Return the [x, y] coordinate for the center point of the cell that contains the specified text.  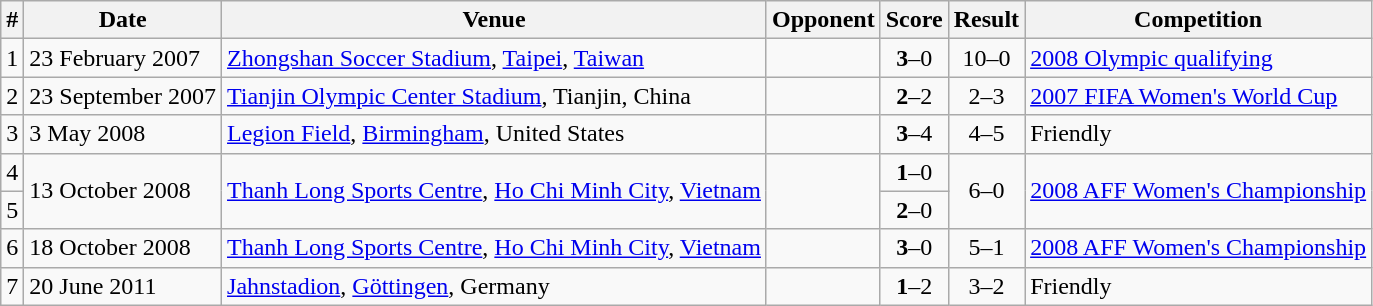
2008 Olympic qualifying [1198, 58]
7 [12, 286]
Competition [1198, 20]
1 [12, 58]
Score [914, 20]
Tianjin Olympic Center Stadium, Tianjin, China [494, 96]
Date [123, 20]
3–2 [986, 286]
Venue [494, 20]
2–2 [914, 96]
4–5 [986, 134]
3 May 2008 [123, 134]
Jahnstadion, Göttingen, Germany [494, 286]
13 October 2008 [123, 191]
Result [986, 20]
18 October 2008 [123, 248]
23 February 2007 [123, 58]
Legion Field, Birmingham, United States [494, 134]
6 [12, 248]
2 [12, 96]
Zhongshan Soccer Stadium, Taipei, Taiwan [494, 58]
1–2 [914, 286]
6–0 [986, 191]
Opponent [823, 20]
4 [12, 172]
5 [12, 210]
10–0 [986, 58]
# [12, 20]
3 [12, 134]
20 June 2011 [123, 286]
3–4 [914, 134]
23 September 2007 [123, 96]
1–0 [914, 172]
2–0 [914, 210]
2–3 [986, 96]
2007 FIFA Women's World Cup [1198, 96]
5–1 [986, 248]
